Find where the given text appears and provide that cell's center as [x, y] coordinate. 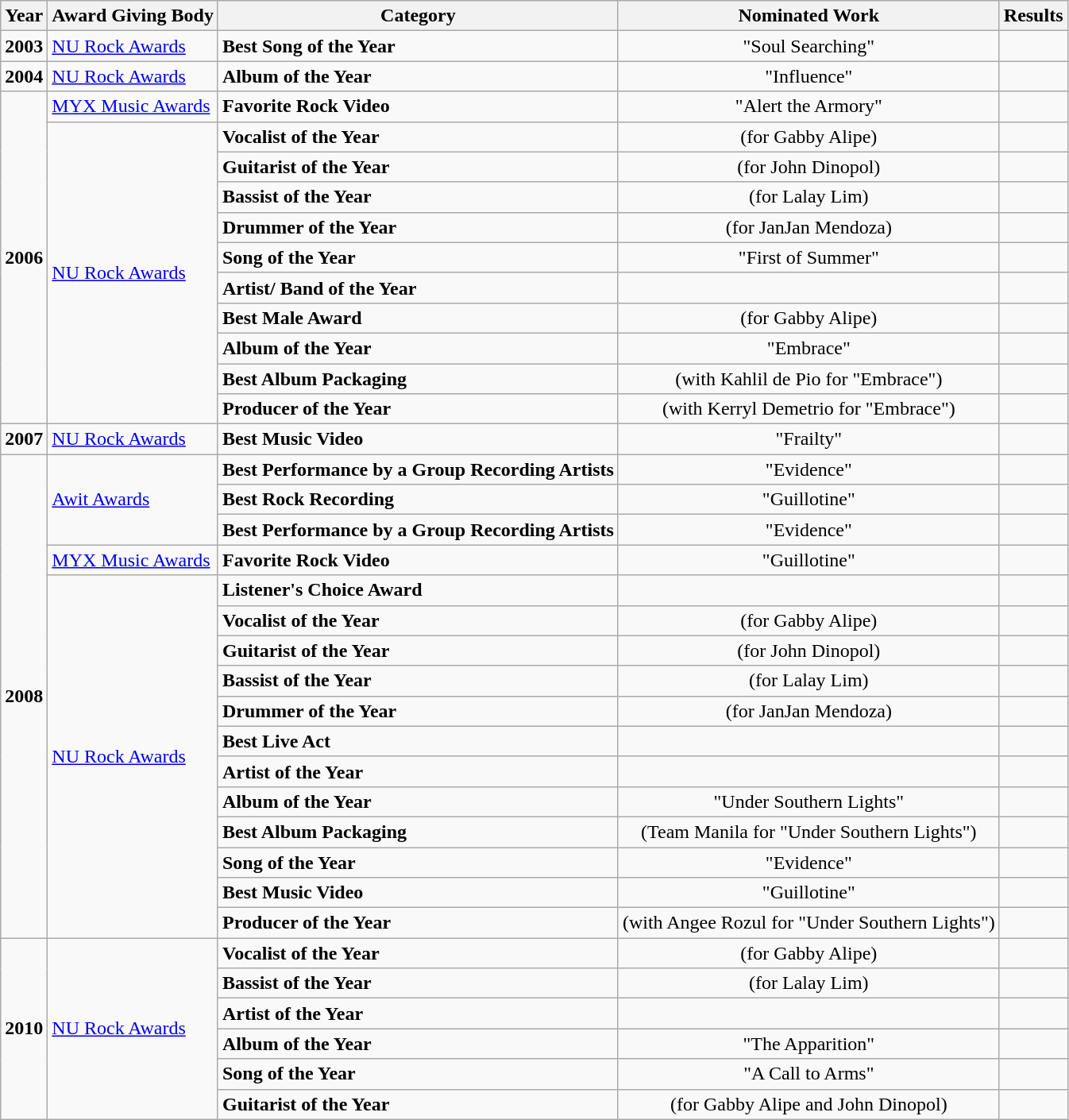
"Influence" [809, 76]
(with Kerryl Demetrio for "Embrace") [809, 409]
Best Song of the Year [418, 46]
Artist/ Band of the Year [418, 288]
"Frailty" [809, 439]
Results [1033, 16]
Best Rock Recording [418, 500]
"Under Southern Lights" [809, 801]
"A Call to Arms" [809, 1074]
Category [418, 16]
2010 [24, 1029]
(with Angee Rozul for "Under Southern Lights") [809, 923]
Year [24, 16]
Awit Awards [133, 500]
"First of Summer" [809, 257]
Listener's Choice Award [418, 590]
(with Kahlil de Pio for "Embrace") [809, 379]
2004 [24, 76]
Best Male Award [418, 318]
2007 [24, 439]
"Embrace" [809, 348]
Nominated Work [809, 16]
"Soul Searching" [809, 46]
2006 [24, 257]
(Team Manila for "Under Southern Lights") [809, 832]
Award Giving Body [133, 16]
"The Apparition" [809, 1044]
2008 [24, 696]
(for Gabby Alipe and John Dinopol) [809, 1104]
Best Live Act [418, 741]
2003 [24, 46]
"Alert the Armory" [809, 106]
